Detect which cell encompasses the target text, then output its (X, Y) center coordinate. 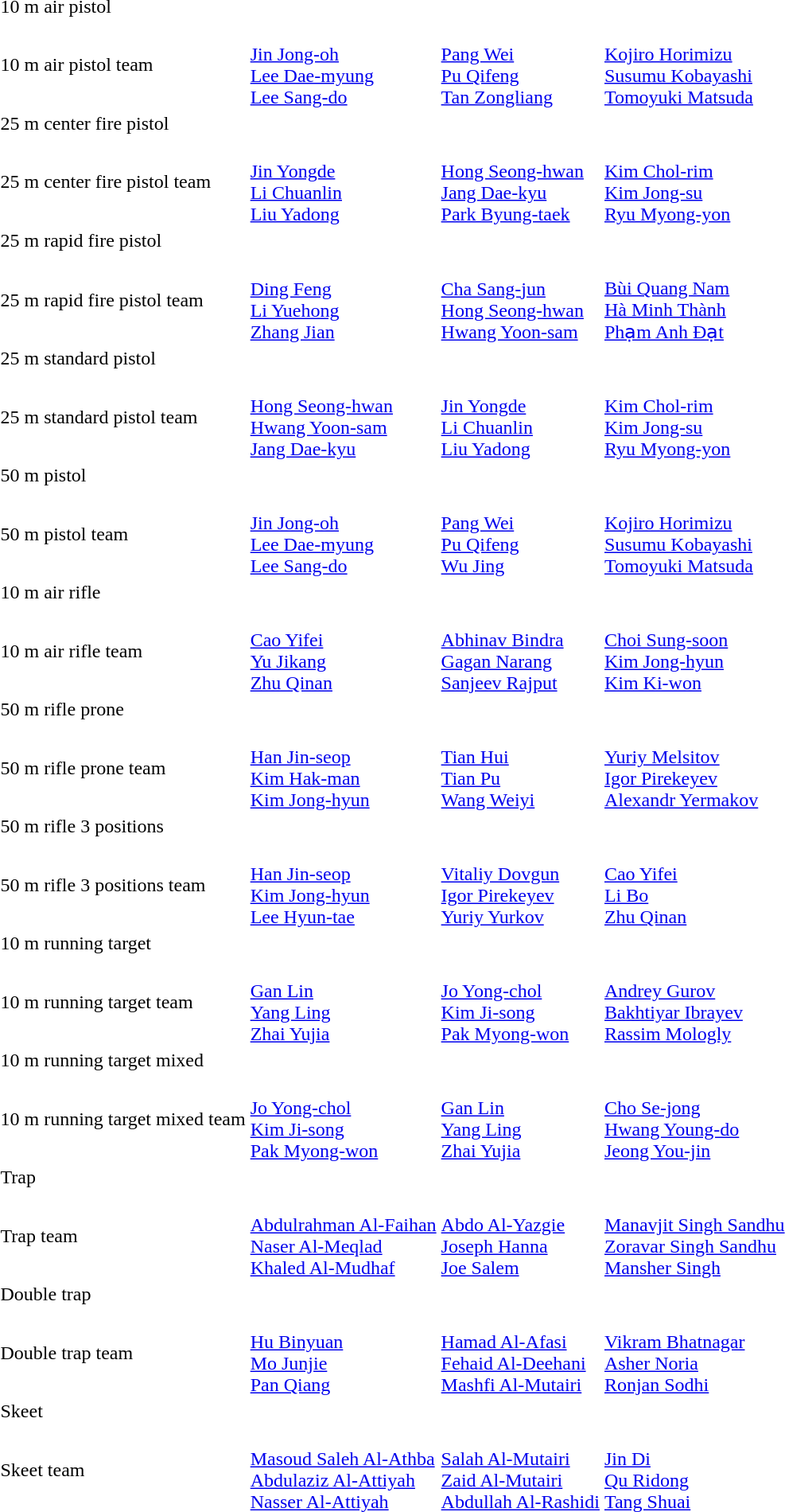
Cha Sang-junHong Seong-hwanHwang Yoon-sam (520, 299)
Hamad Al-AfasiFehaid Al-DeehaniMashfi Al-Mutairi (520, 1353)
Abdo Al-YazgieJoseph HannaJoe Salem (520, 1237)
Abdulrahman Al-FaihanNaser Al-MeqladKhaled Al-Mudhaf (344, 1237)
Han Jin-seopKim Jong-hyunLee Hyun-tae (344, 885)
Pang WeiPu QifengTan Zongliang (520, 65)
Cao YifeiYu JikangZhu Qinan (344, 651)
Hu BinyuanMo JunjiePan Qiang (344, 1353)
Han Jin-seopKim Hak-manKim Jong-hyun (344, 769)
Hong Seong-hwanHwang Yoon-samJang Dae-kyu (344, 417)
Ding FengLi YuehongZhang Jian (344, 299)
Hong Seong-hwanJang Dae-kyuPark Byung-taek (520, 181)
Pang WeiPu QifengWu Jing (520, 535)
Vitaliy DovgunIgor PirekeyevYuriy Yurkov (520, 885)
Tian HuiTian PuWang Weiyi (520, 769)
Abhinav BindraGagan NarangSanjeev Rajput (520, 651)
